Capture the cell that displays the provided text and extract its (X, Y) central coordinate. 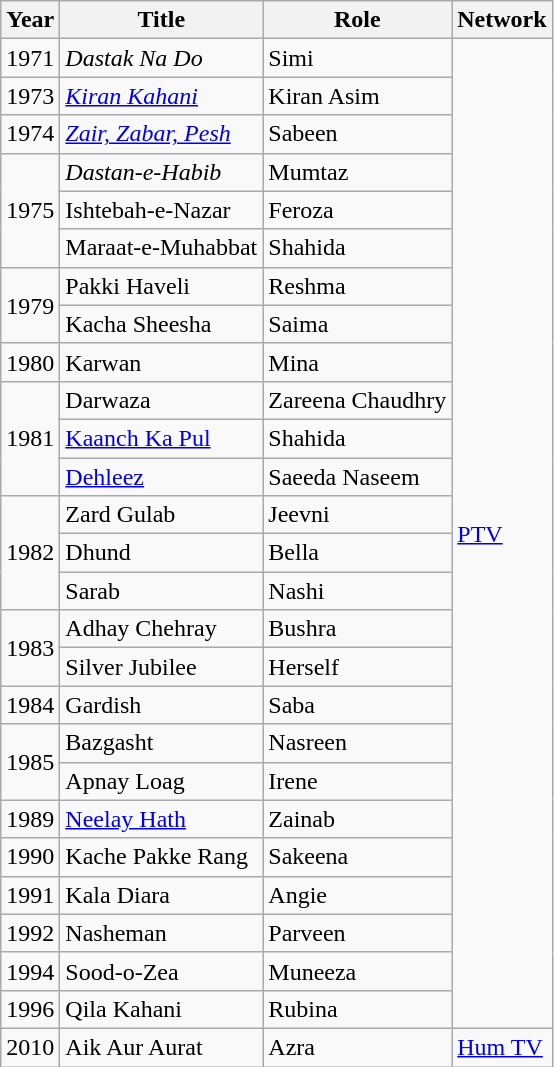
Sarab (162, 591)
Dastan-e-Habib (162, 172)
Nasheman (162, 933)
Dastak Na Do (162, 58)
Herself (358, 667)
PTV (502, 534)
1975 (30, 210)
Nashi (358, 591)
Bella (358, 553)
Role (358, 20)
Mumtaz (358, 172)
Bushra (358, 629)
Adhay Chehray (162, 629)
Silver Jubilee (162, 667)
Title (162, 20)
Maraat-e-Muhabbat (162, 248)
Azra (358, 1047)
Darwaza (162, 400)
1973 (30, 96)
Reshma (358, 286)
Zair, Zabar, Pesh (162, 134)
Parveen (358, 933)
Neelay Hath (162, 819)
1992 (30, 933)
Gardish (162, 705)
Simi (358, 58)
1979 (30, 305)
Sood-o-Zea (162, 971)
Nasreen (358, 743)
1983 (30, 648)
Hum TV (502, 1047)
1971 (30, 58)
Kiran Kahani (162, 96)
Muneeza (358, 971)
1982 (30, 553)
Kaanch Ka Pul (162, 438)
Bazgasht (162, 743)
Sakeena (358, 857)
Saima (358, 324)
Karwan (162, 362)
Mina (358, 362)
2010 (30, 1047)
Year (30, 20)
Qila Kahani (162, 1009)
Rubina (358, 1009)
Irene (358, 781)
1974 (30, 134)
Kache Pakke Rang (162, 857)
1984 (30, 705)
Ishtebah-e-Nazar (162, 210)
Jeevni (358, 515)
Dhund (162, 553)
Zard Gulab (162, 515)
1981 (30, 438)
Kala Diara (162, 895)
1990 (30, 857)
Network (502, 20)
Zareena Chaudhry (358, 400)
Aik Aur Aurat (162, 1047)
Kacha Sheesha (162, 324)
1985 (30, 762)
1980 (30, 362)
Zainab (358, 819)
1996 (30, 1009)
Pakki Haveli (162, 286)
1989 (30, 819)
Apnay Loag (162, 781)
Feroza (358, 210)
Angie (358, 895)
Saeeda Naseem (358, 477)
Saba (358, 705)
Dehleez (162, 477)
1991 (30, 895)
Sabeen (358, 134)
1994 (30, 971)
Kiran Asim (358, 96)
